Locate the cell with the specified text and output its [X, Y] center coordinate. 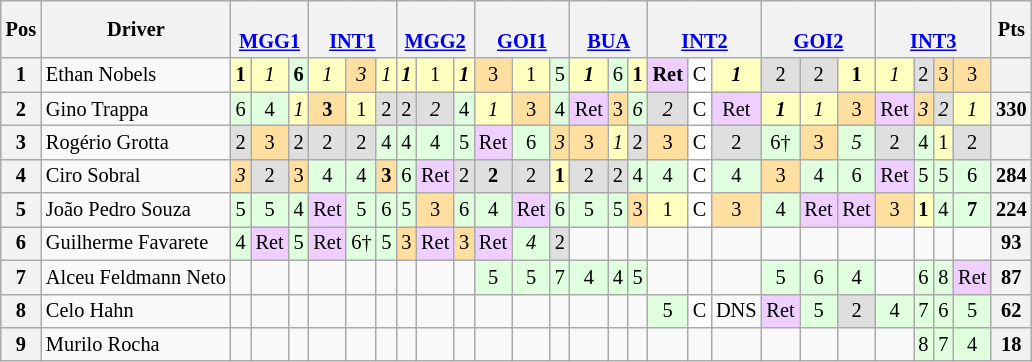
DNS [736, 311]
BUA [609, 29]
INT2 [705, 29]
87 [1011, 277]
Pts [1011, 29]
GOI1 [522, 29]
Rogério Grotta [136, 142]
Gino Trappa [136, 109]
GOI2 [819, 29]
MGG2 [435, 29]
Driver [136, 29]
Pos [21, 29]
Alceu Feldmann Neto [136, 277]
224 [1011, 210]
62 [1011, 311]
Guilherme Favarete [136, 243]
João Pedro Souza [136, 210]
Ethan Nobels [136, 75]
Celo Hahn [136, 311]
93 [1011, 243]
284 [1011, 176]
INT3 [934, 29]
18 [1011, 344]
INT1 [352, 29]
Ciro Sobral [136, 176]
330 [1011, 109]
MGG1 [270, 29]
9 [21, 344]
Murilo Rocha [136, 344]
